Determine the (X, Y) coordinate at the center of the cell enclosing the given text.  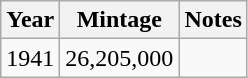
Notes (213, 20)
Year (30, 20)
26,205,000 (120, 58)
Mintage (120, 20)
1941 (30, 58)
